For the text-containing cell, return its midpoint in (X, Y) coordinate format. 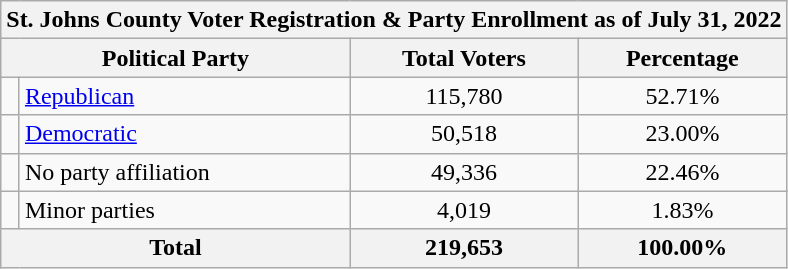
1.83% (682, 210)
115,780 (464, 96)
49,336 (464, 172)
4,019 (464, 210)
52.71% (682, 96)
Political Party (176, 58)
100.00% (682, 248)
Total (176, 248)
Total Voters (464, 58)
50,518 (464, 134)
22.46% (682, 172)
Percentage (682, 58)
Republican (184, 96)
Minor parties (184, 210)
No party affiliation (184, 172)
219,653 (464, 248)
St. Johns County Voter Registration & Party Enrollment as of July 31, 2022 (394, 20)
Democratic (184, 134)
23.00% (682, 134)
